Return the (X, Y) coordinate for the center point of the cell that contains the specified text.  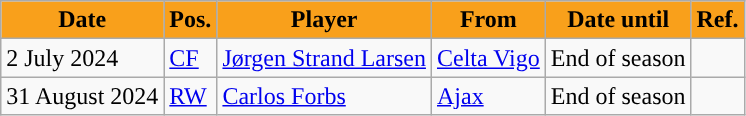
Ref. (718, 20)
Date until (618, 20)
31 August 2024 (82, 96)
Celta Vigo (488, 58)
Player (324, 20)
Date (82, 20)
Pos. (190, 20)
2 July 2024 (82, 58)
CF (190, 58)
Jørgen Strand Larsen (324, 58)
Ajax (488, 96)
From (488, 20)
Carlos Forbs (324, 96)
RW (190, 96)
